Provide the [X, Y] coordinate of the cell's center where the given text is located.  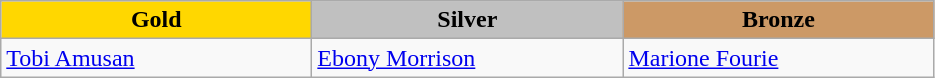
Gold [156, 20]
Bronze [778, 20]
Silver [468, 20]
Marione Fourie [778, 58]
Tobi Amusan [156, 58]
Ebony Morrison [468, 58]
